Detect which cell encompasses the target text, then output its (X, Y) center coordinate. 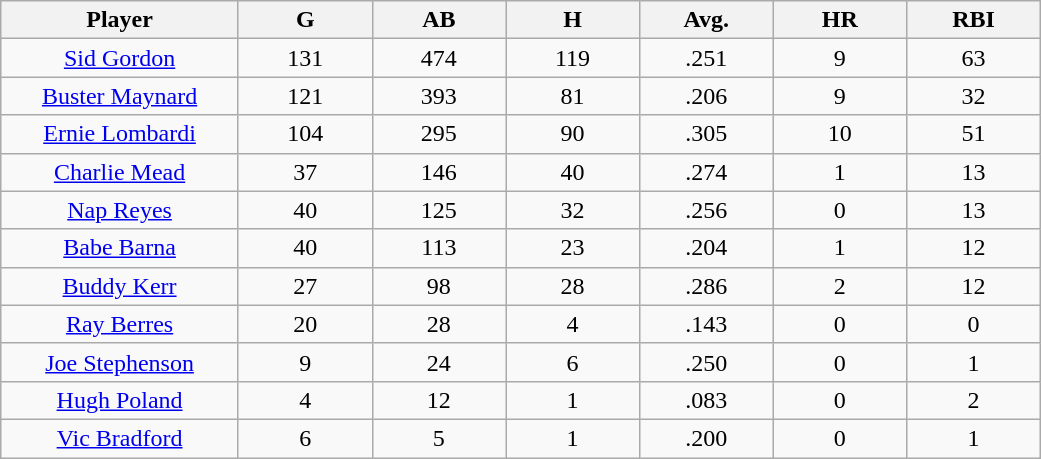
Buddy Kerr (120, 286)
20 (305, 324)
5 (439, 438)
Charlie Mead (120, 172)
.286 (706, 286)
90 (573, 134)
27 (305, 286)
G (305, 20)
113 (439, 248)
146 (439, 172)
295 (439, 134)
.305 (706, 134)
Joe Stephenson (120, 362)
37 (305, 172)
Ray Berres (120, 324)
121 (305, 96)
474 (439, 58)
104 (305, 134)
131 (305, 58)
23 (573, 248)
Vic Bradford (120, 438)
63 (974, 58)
Sid Gordon (120, 58)
Ernie Lombardi (120, 134)
125 (439, 210)
24 (439, 362)
.200 (706, 438)
.274 (706, 172)
AB (439, 20)
119 (573, 58)
Buster Maynard (120, 96)
.251 (706, 58)
10 (840, 134)
Hugh Poland (120, 400)
.143 (706, 324)
.250 (706, 362)
81 (573, 96)
.083 (706, 400)
Nap Reyes (120, 210)
Babe Barna (120, 248)
.204 (706, 248)
Player (120, 20)
HR (840, 20)
98 (439, 286)
.206 (706, 96)
51 (974, 134)
393 (439, 96)
RBI (974, 20)
.256 (706, 210)
H (573, 20)
Avg. (706, 20)
